Scan for the cell matching the given text and deliver its [X, Y] coordinate at center. 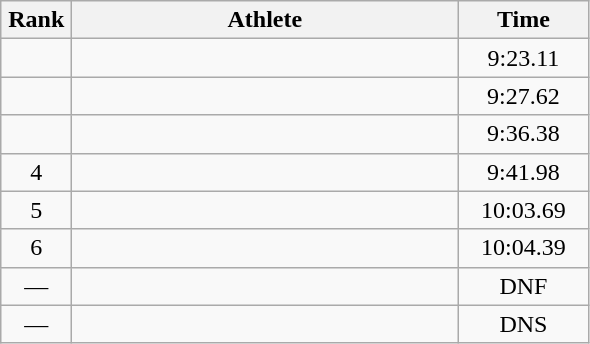
10:03.69 [524, 210]
Athlete [265, 20]
9:23.11 [524, 58]
9:41.98 [524, 172]
DNF [524, 286]
9:36.38 [524, 134]
5 [36, 210]
4 [36, 172]
6 [36, 248]
Time [524, 20]
DNS [524, 324]
10:04.39 [524, 248]
9:27.62 [524, 96]
Rank [36, 20]
